Return the [x, y] coordinate for the center point of the cell that contains the specified text.  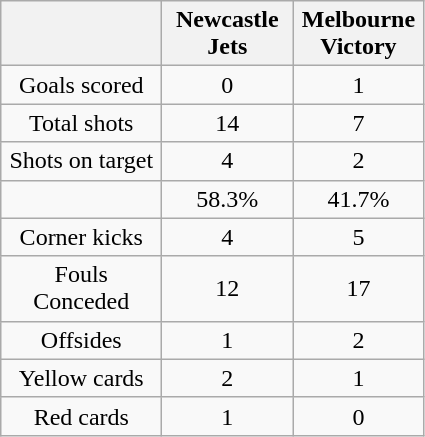
14 [228, 123]
Fouls Conceded [82, 288]
Corner kicks [82, 237]
Total shots [82, 123]
Offsides [82, 340]
17 [358, 288]
7 [358, 123]
Shots on target [82, 161]
58.3% [228, 199]
Newcastle Jets [228, 34]
Red cards [82, 416]
5 [358, 237]
Yellow cards [82, 378]
Goals scored [82, 85]
41.7% [358, 199]
Melbourne Victory [358, 34]
12 [228, 288]
